Return [X, Y] of the center of cell containing provided text 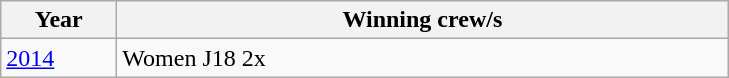
Year [59, 20]
Winning crew/s [422, 20]
2014 [59, 58]
Women J18 2x [422, 58]
